Detect which cell encompasses the target text, then output its [x, y] center coordinate. 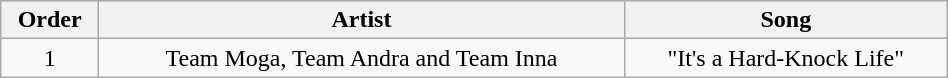
"It's a Hard-Knock Life" [786, 58]
Order [50, 20]
Team Moga, Team Andra and Team Inna [362, 58]
1 [50, 58]
Song [786, 20]
Artist [362, 20]
